Extract the [X, Y] coordinate from the center of the cell holding the provided text.  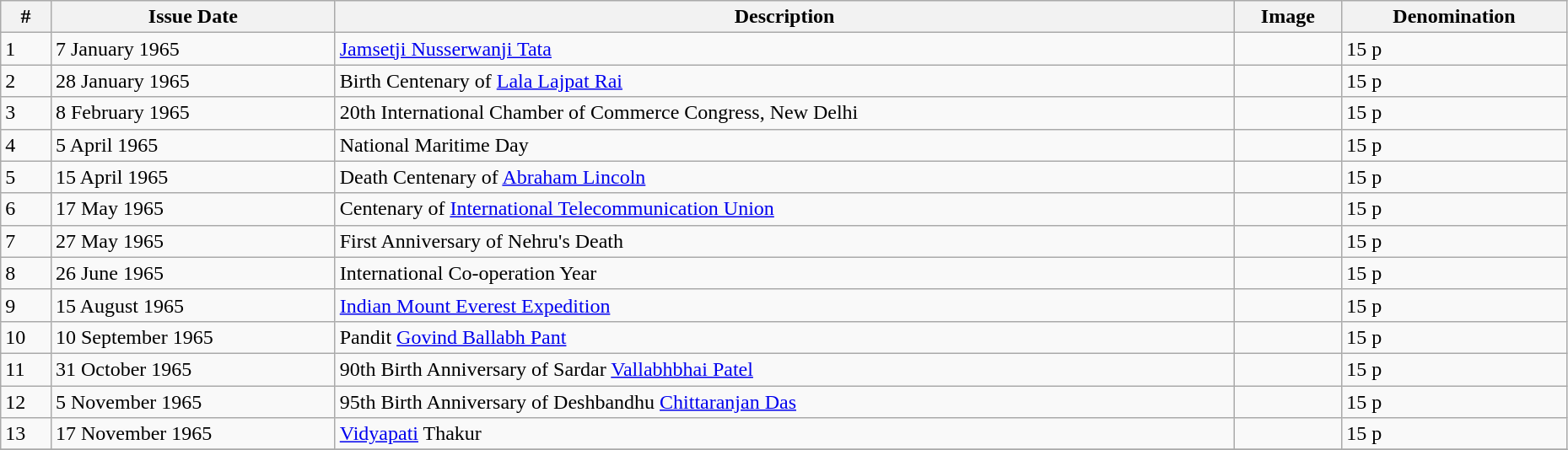
95th Birth Anniversary of Deshbandhu Chittaranjan Das [784, 402]
20th International Chamber of Commerce Congress, New Delhi [784, 113]
Centenary of International Telecommunication Union [784, 209]
1 [26, 49]
4 [26, 145]
7 January 1965 [192, 49]
27 May 1965 [192, 241]
Image [1288, 17]
5 [26, 177]
Denomination [1454, 17]
12 [26, 402]
Birth Centenary of Lala Lajpat Rai [784, 81]
9 [26, 305]
13 [26, 434]
# [26, 17]
28 January 1965 [192, 81]
Vidyapati Thakur [784, 434]
5 April 1965 [192, 145]
Death Centenary of Abraham Lincoln [784, 177]
8 [26, 273]
17 May 1965 [192, 209]
2 [26, 81]
6 [26, 209]
National Maritime Day [784, 145]
15 August 1965 [192, 305]
Indian Mount Everest Expedition [784, 305]
10 [26, 337]
11 [26, 369]
26 June 1965 [192, 273]
8 February 1965 [192, 113]
International Co-operation Year [784, 273]
Jamsetji Nusserwanji Tata [784, 49]
3 [26, 113]
Description [784, 17]
Pandit Govind Ballabh Pant [784, 337]
10 September 1965 [192, 337]
First Anniversary of Nehru's Death [784, 241]
17 November 1965 [192, 434]
5 November 1965 [192, 402]
31 October 1965 [192, 369]
15 April 1965 [192, 177]
Issue Date [192, 17]
7 [26, 241]
90th Birth Anniversary of Sardar Vallabhbhai Patel [784, 369]
